Output the (x, y) coordinate of the center of the cell containing the given text.  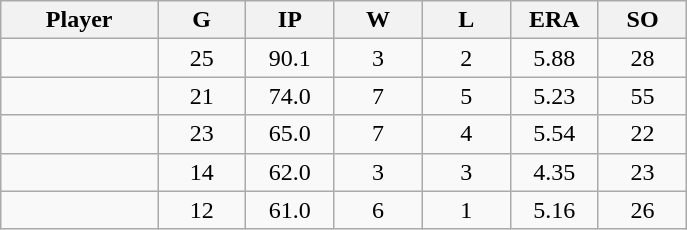
1 (466, 210)
26 (642, 210)
25 (202, 58)
4.35 (554, 172)
74.0 (290, 96)
61.0 (290, 210)
5.54 (554, 134)
G (202, 20)
5.23 (554, 96)
22 (642, 134)
65.0 (290, 134)
5.16 (554, 210)
6 (378, 210)
Player (80, 20)
2 (466, 58)
5.88 (554, 58)
62.0 (290, 172)
90.1 (290, 58)
21 (202, 96)
IP (290, 20)
14 (202, 172)
L (466, 20)
28 (642, 58)
W (378, 20)
ERA (554, 20)
12 (202, 210)
55 (642, 96)
4 (466, 134)
SO (642, 20)
5 (466, 96)
